Detect which cell encompasses the target text, then output its [x, y] center coordinate. 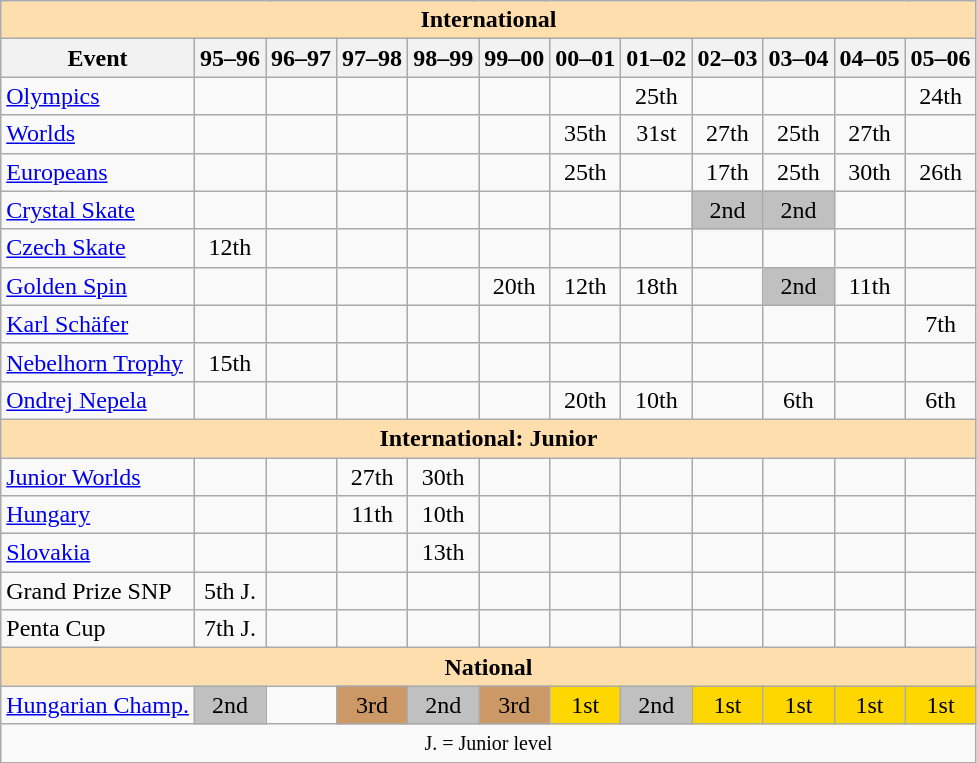
15th [230, 362]
Worlds [98, 134]
J. = Junior level [488, 743]
Junior Worlds [98, 477]
17th [728, 172]
Hungary [98, 515]
Slovakia [98, 553]
National [488, 667]
Golden Spin [98, 286]
00–01 [586, 58]
35th [586, 134]
13th [444, 553]
04–05 [870, 58]
Penta Cup [98, 629]
Nebelhorn Trophy [98, 362]
International [488, 20]
Olympics [98, 96]
05–06 [940, 58]
Karl Schäfer [98, 324]
5th J. [230, 591]
Hungarian Champ. [98, 705]
7th [940, 324]
02–03 [728, 58]
98–99 [444, 58]
01–02 [656, 58]
18th [656, 286]
7th J. [230, 629]
Europeans [98, 172]
Ondrej Nepela [98, 400]
International: Junior [488, 438]
Grand Prize SNP [98, 591]
03–04 [798, 58]
Crystal Skate [98, 210]
96–97 [302, 58]
31st [656, 134]
Event [98, 58]
26th [940, 172]
97–98 [372, 58]
95–96 [230, 58]
99–00 [514, 58]
24th [940, 96]
Czech Skate [98, 248]
